From the cell containing the given text, extract its center point as (X, Y) coordinate. 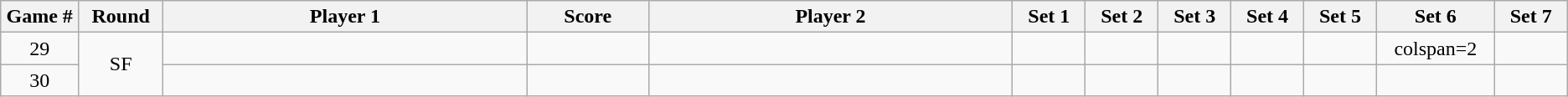
Set 5 (1340, 17)
Player 2 (831, 17)
Game # (40, 17)
Set 3 (1194, 17)
Set 1 (1049, 17)
Set 6 (1436, 17)
30 (40, 80)
Player 1 (345, 17)
Set 2 (1122, 17)
Set 7 (1531, 17)
Score (588, 17)
Set 4 (1268, 17)
SF (121, 64)
colspan=2 (1436, 48)
29 (40, 48)
Round (121, 17)
